Pinpoint the cell where the given text exists, returning its (x, y) midpoint coordinate. 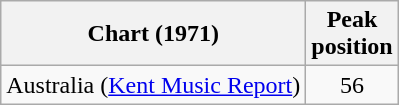
Australia (Kent Music Report) (154, 85)
Peakposition (352, 34)
56 (352, 85)
Chart (1971) (154, 34)
